Pinpoint the cell where the given text exists, returning its [X, Y] midpoint coordinate. 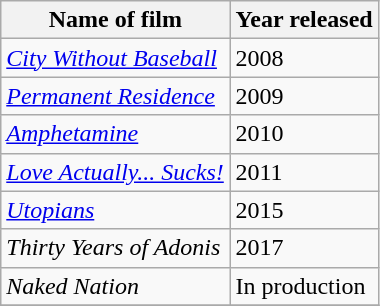
2010 [304, 134]
Utopians [116, 210]
Name of film [116, 20]
Love Actually... Sucks! [116, 172]
Permanent Residence [116, 96]
Naked Nation [116, 286]
Year released [304, 20]
In production [304, 286]
2011 [304, 172]
2008 [304, 58]
Amphetamine [116, 134]
City Without Baseball [116, 58]
Thirty Years of Adonis [116, 248]
2017 [304, 248]
2015 [304, 210]
2009 [304, 96]
